Detect which cell encompasses the target text, then output its [x, y] center coordinate. 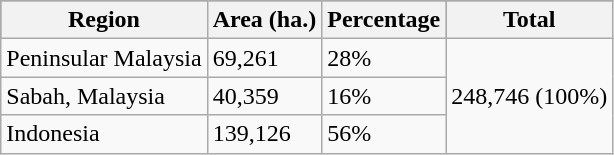
56% [384, 134]
16% [384, 96]
Region [104, 20]
Peninsular Malaysia [104, 58]
Indonesia [104, 134]
28% [384, 58]
Total [530, 20]
139,126 [264, 134]
69,261 [264, 58]
248,746 (100%) [530, 96]
Sabah, Malaysia [104, 96]
Percentage [384, 20]
Area (ha.) [264, 20]
40,359 [264, 96]
